For the text-containing cell, return its midpoint in (x, y) coordinate format. 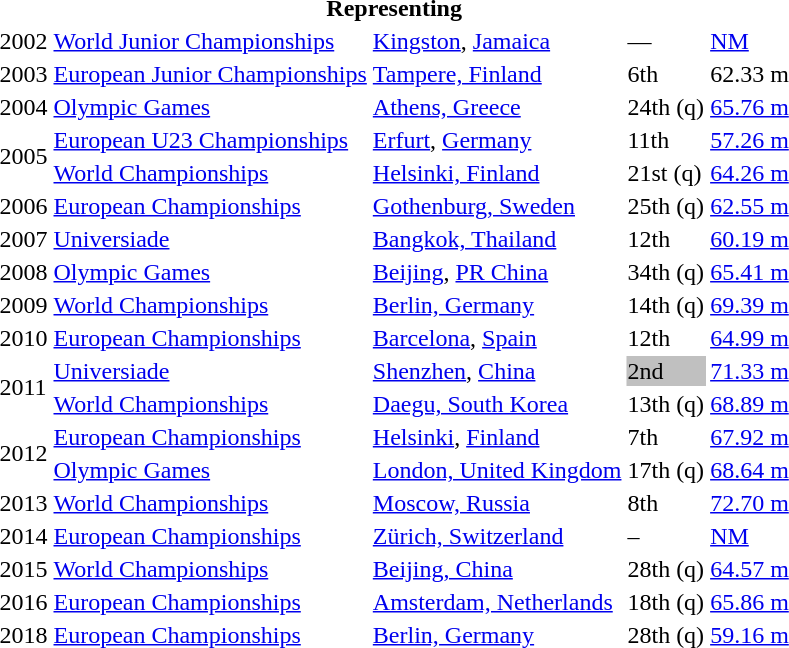
11th (666, 140)
Gothenburg, Sweden (497, 206)
Beijing, PR China (497, 272)
Moscow, Russia (497, 503)
Amsterdam, Netherlands (497, 602)
Tampere, Finland (497, 74)
World Junior Championships (210, 41)
8th (666, 503)
18th (q) (666, 602)
— (666, 41)
Bangkok, Thailand (497, 239)
European Junior Championships (210, 74)
2nd (666, 371)
6th (666, 74)
– (666, 536)
17th (q) (666, 470)
Erfurt, Germany (497, 140)
21st (q) (666, 173)
13th (q) (666, 404)
Shenzhen, China (497, 371)
25th (q) (666, 206)
34th (q) (666, 272)
London, United Kingdom (497, 470)
European U23 Championships (210, 140)
Kingston, Jamaica (497, 41)
Zürich, Switzerland (497, 536)
Athens, Greece (497, 107)
Barcelona, Spain (497, 338)
Daegu, South Korea (497, 404)
28th (q) (666, 569)
Berlin, Germany (497, 305)
24th (q) (666, 107)
14th (q) (666, 305)
Beijing, China (497, 569)
7th (666, 437)
